Return (X, Y) of the center of cell containing provided text 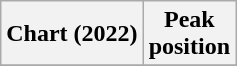
Peakposition (189, 34)
Chart (2022) (72, 34)
